Detect which cell encompasses the target text, then output its [x, y] center coordinate. 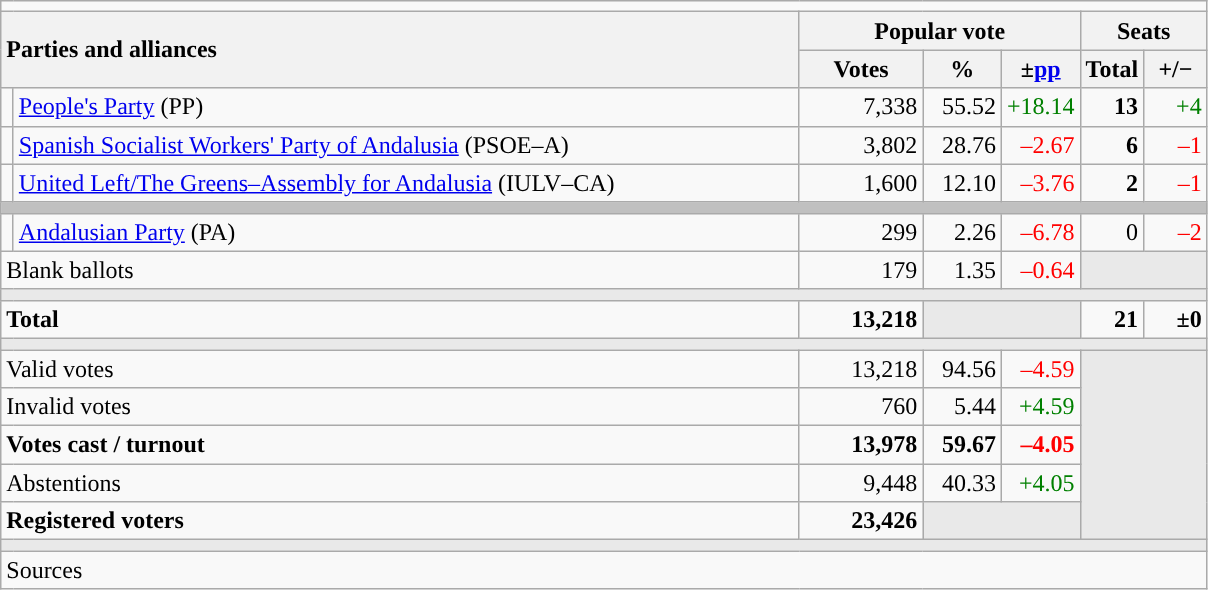
23,426 [861, 521]
28.76 [962, 145]
760 [861, 407]
Parties and alliances [400, 50]
±0 [1176, 319]
–2 [1176, 232]
Votes cast / turnout [400, 445]
–4.59 [1040, 369]
±pp [1040, 69]
Andalusian Party (PA) [406, 232]
9,448 [861, 483]
2 [1112, 183]
Seats [1144, 31]
0 [1112, 232]
55.52 [962, 107]
–6.78 [1040, 232]
People's Party (PP) [406, 107]
–0.64 [1040, 270]
+18.14 [1040, 107]
–3.76 [1040, 183]
Spanish Socialist Workers' Party of Andalusia (PSOE–A) [406, 145]
United Left/The Greens–Assembly for Andalusia (IULV–CA) [406, 183]
+4.59 [1040, 407]
94.56 [962, 369]
+4.05 [1040, 483]
1,600 [861, 183]
Valid votes [400, 369]
13 [1112, 107]
21 [1112, 319]
+/− [1176, 69]
Abstentions [400, 483]
–4.05 [1040, 445]
Registered voters [400, 521]
59.67 [962, 445]
179 [861, 270]
5.44 [962, 407]
Blank ballots [400, 270]
3,802 [861, 145]
Invalid votes [400, 407]
6 [1112, 145]
Popular vote [940, 31]
Votes [861, 69]
13,978 [861, 445]
1.35 [962, 270]
40.33 [962, 483]
% [962, 69]
12.10 [962, 183]
299 [861, 232]
+4 [1176, 107]
7,338 [861, 107]
–2.67 [1040, 145]
Sources [604, 570]
2.26 [962, 232]
